From the cell containing the given text, extract its center point as (x, y) coordinate. 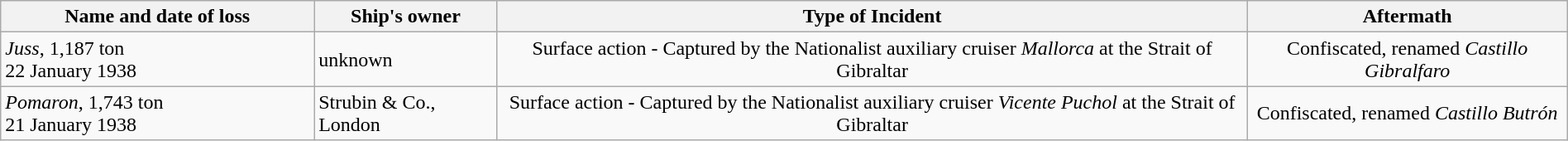
Name and date of loss (157, 17)
Confiscated, renamed Castillo Gibralfaro (1408, 60)
Type of Incident (872, 17)
Pomaron, 1,743 ton21 January 1938 (157, 113)
Aftermath (1408, 17)
Ship's owner (406, 17)
Confiscated, renamed Castillo Butrón (1408, 113)
Strubin & Co., London (406, 113)
Surface action - Captured by the Nationalist auxiliary cruiser Mallorca at the Strait of Gibraltar (872, 60)
unknown (406, 60)
Juss, 1,187 ton22 January 1938 (157, 60)
Surface action - Captured by the Nationalist auxiliary cruiser Vicente Puchol at the Strait of Gibraltar (872, 113)
